Extract the [X, Y] coordinate from the center of the cell holding the provided text.  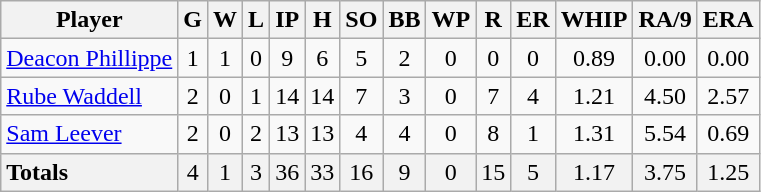
1.21 [594, 96]
Deacon Phillippe [90, 58]
H [322, 20]
RA/9 [665, 20]
1.25 [728, 172]
ERA [728, 20]
Sam Leever [90, 134]
0.69 [728, 134]
Player [90, 20]
15 [494, 172]
3.75 [665, 172]
Totals [90, 172]
16 [362, 172]
2.57 [728, 96]
6 [322, 58]
SO [362, 20]
5.54 [665, 134]
0.89 [594, 58]
WP [451, 20]
1.17 [594, 172]
WHIP [594, 20]
L [256, 20]
36 [288, 172]
IP [288, 20]
BB [404, 20]
1.31 [594, 134]
4.50 [665, 96]
8 [494, 134]
ER [533, 20]
R [494, 20]
33 [322, 172]
W [226, 20]
G [193, 20]
Rube Waddell [90, 96]
